Return (X, Y) of the center of cell containing provided text 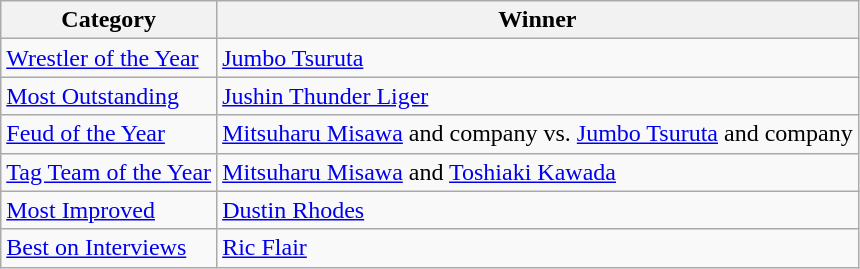
Tag Team of the Year (109, 172)
Winner (538, 20)
Dustin Rhodes (538, 210)
Jumbo Tsuruta (538, 58)
Mitsuharu Misawa and company vs. Jumbo Tsuruta and company (538, 134)
Category (109, 20)
Mitsuharu Misawa and Toshiaki Kawada (538, 172)
Ric Flair (538, 248)
Best on Interviews (109, 248)
Feud of the Year (109, 134)
Jushin Thunder Liger (538, 96)
Wrestler of the Year (109, 58)
Most Outstanding (109, 96)
Most Improved (109, 210)
